Locate the cell with the specified text and output its [X, Y] center coordinate. 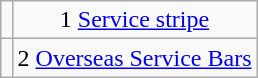
1 Service stripe [134, 20]
2 Overseas Service Bars [134, 58]
